Output the [X, Y] coordinate of the center of the cell containing the given text.  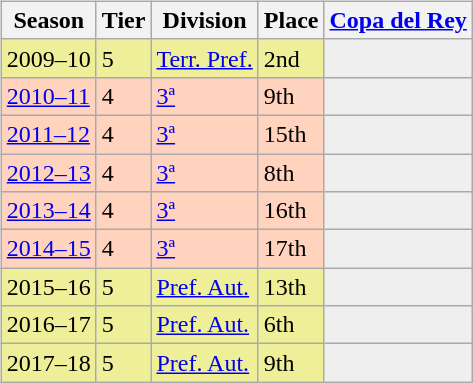
2015–16 [48, 287]
Division [204, 20]
Terr. Pref. [204, 58]
2013–14 [48, 211]
2017–18 [48, 363]
Season [48, 20]
15th [291, 134]
13th [291, 287]
Tier [124, 20]
2012–13 [48, 173]
Place [291, 20]
2016–17 [48, 325]
17th [291, 249]
2014–15 [48, 249]
8th [291, 173]
2010–11 [48, 96]
6th [291, 325]
16th [291, 211]
Copa del Rey [398, 20]
2nd [291, 58]
2011–12 [48, 134]
2009–10 [48, 58]
